From the cell containing the given text, extract its center point as (X, Y) coordinate. 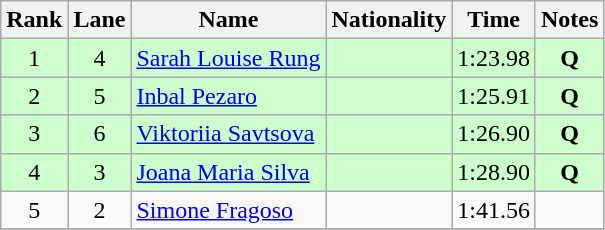
1:28.90 (494, 172)
Simone Fragoso (228, 210)
Time (494, 20)
1:25.91 (494, 96)
1 (34, 58)
Lane (100, 20)
Nationality (389, 20)
Joana Maria Silva (228, 172)
1:23.98 (494, 58)
Viktoriia Savtsova (228, 134)
6 (100, 134)
Inbal Pezaro (228, 96)
Rank (34, 20)
1:41.56 (494, 210)
1:26.90 (494, 134)
Notes (569, 20)
Sarah Louise Rung (228, 58)
Name (228, 20)
